Output the (x, y) coordinate of the center of the cell containing the given text.  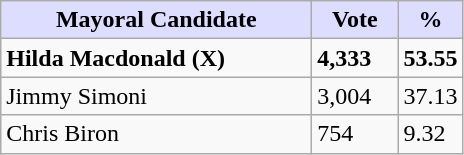
3,004 (355, 96)
Mayoral Candidate (156, 20)
53.55 (430, 58)
% (430, 20)
Jimmy Simoni (156, 96)
754 (355, 134)
9.32 (430, 134)
Chris Biron (156, 134)
37.13 (430, 96)
Vote (355, 20)
4,333 (355, 58)
Hilda Macdonald (X) (156, 58)
